Provide the [X, Y] coordinate of the cell's center where the given text is located.  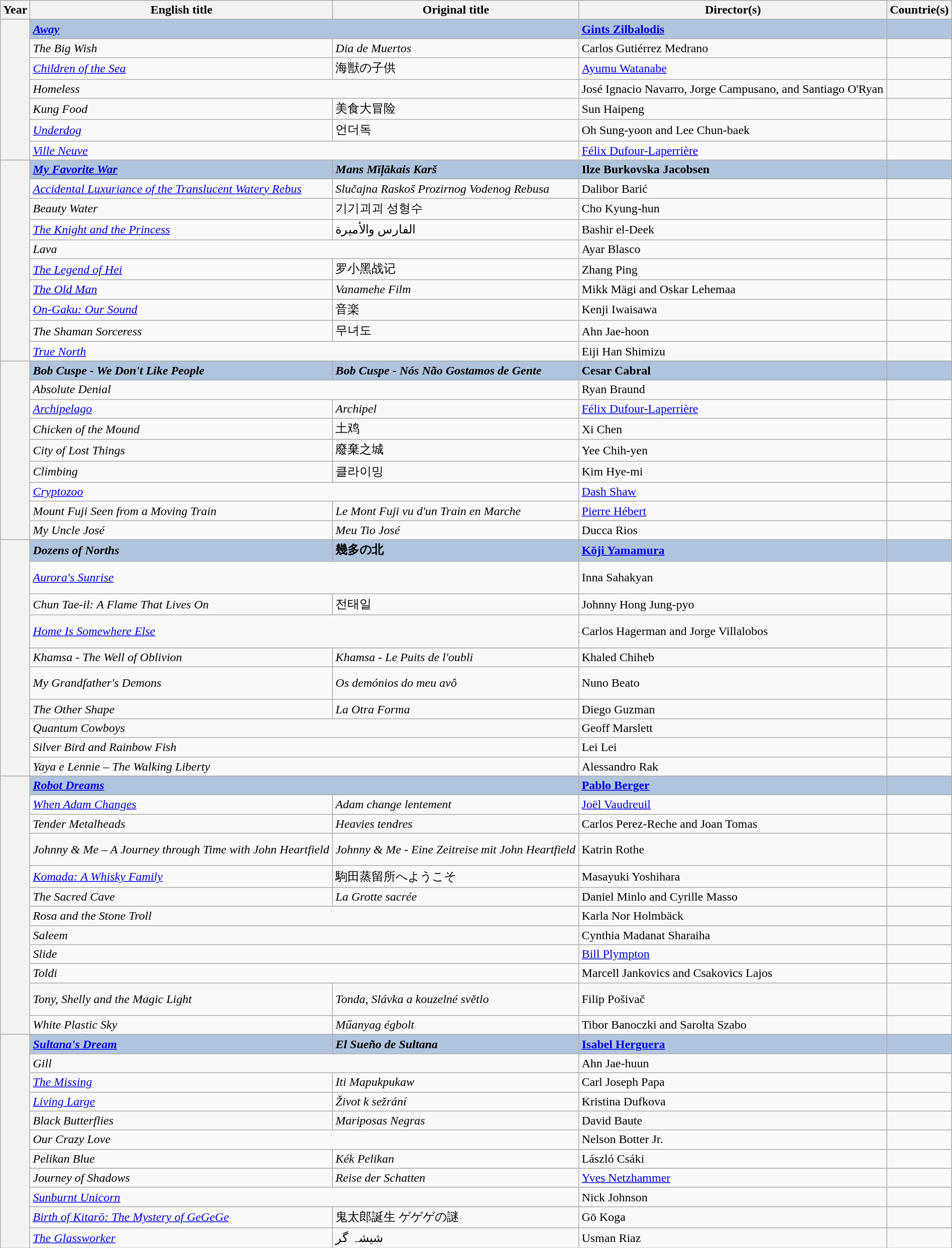
The Old Man [182, 290]
The Sacred Cave [182, 897]
László Csáki [733, 1159]
Geoff Marslett [733, 728]
Kōji Yamamura [733, 550]
Bob Cuspe - We Don't Like People [182, 370]
Lei Lei [733, 747]
Khamsa - Le Puits de l'oubli [456, 657]
Gō Koga [733, 1217]
Slučajna Raskoš Prozirnog Vodenog Rebusa [456, 189]
Dia de Muertos [456, 48]
Alessandro Rak [733, 767]
音楽 [456, 310]
الفارس والأميرة [456, 229]
José Ignacio Navarro, Jorge Campusano, and Santiago O'Ryan [733, 89]
Director(s) [733, 10]
Karla Nor Holmbäck [733, 916]
Eiji Han Shimizu [733, 351]
Chun Tae-il: A Flame That Lives On [182, 604]
Kim Hye-mi [733, 472]
Saleem [304, 935]
Lava [304, 249]
Ducca Rios [733, 530]
Kenji Iwaisawa [733, 310]
Homeless [304, 89]
무녀도 [456, 331]
Kung Food [182, 109]
Original title [456, 10]
Marcell Jankovics and Csakovics Lajos [733, 973]
Tibor Banoczki and Sarolta Szabo [733, 1025]
شیشہ گر [456, 1238]
Living Large [182, 1101]
True North [304, 351]
Archipel [456, 409]
Mans Mīļākais Karš [456, 170]
Carlos Gutiérrez Medrano [733, 48]
Adam change lentement [456, 805]
Bashir el-Deek [733, 229]
Slide [304, 954]
Nick Johnson [733, 1197]
Gints Zilbalodis [733, 29]
幾多の北 [456, 550]
罗小黑战记 [456, 269]
Countrie(s) [919, 10]
My Grandfather's Demons [182, 683]
Ryan Braund [733, 390]
Cynthia Madanat Sharaiha [733, 935]
Underdog [182, 131]
駒田蒸留所へようこそ [456, 877]
Aurora's Sunrise [304, 577]
Robot Dreams [304, 786]
Műanyag égbolt [456, 1025]
Gill [304, 1063]
海獣の子供 [456, 68]
클라이밍 [456, 472]
Accidental Luxuriance of the Translucent Watery Rebus [182, 189]
Iti Mapukpukaw [456, 1082]
Away [304, 29]
Isabel Herguera [733, 1044]
Mount Fuji Seen from a Moving Train [182, 511]
Ville Neuve [304, 151]
Tonda, Slávka a kouzelné světlo [456, 999]
The Legend of Hei [182, 269]
Sun Haipeng [733, 109]
Children of the Sea [182, 68]
Pierre Hébert [733, 511]
Ayar Blasco [733, 249]
Meu Tio José [456, 530]
Kristina Dufkova [733, 1101]
Climbing [182, 472]
Joël Vaudreuil [733, 805]
On-Gaku: Our Sound [182, 310]
Dash Shaw [733, 492]
Pelikan Blue [182, 1159]
La Otra Forma [456, 709]
Vanamehe Film [456, 290]
Nelson Botter Jr. [733, 1140]
My Uncle José [182, 530]
Toldi [304, 973]
廢棄之城 [456, 451]
The Big Wish [182, 48]
The Knight and the Princess [182, 229]
Carl Joseph Papa [733, 1082]
Journey of Shadows [182, 1178]
Reise der Schatten [456, 1178]
Bill Plympton [733, 954]
鬼太郎誕生 ゲゲゲの謎 [456, 1217]
City of Lost Things [182, 451]
Daniel Minlo and Cyrille Masso [733, 897]
Kék Pelikan [456, 1159]
Život k sežrání [456, 1101]
Nuno Beato [733, 683]
The Shaman Sorceress [182, 331]
Tender Metalheads [182, 824]
Filip Pošivač [733, 999]
The Other Shape [182, 709]
Sunburnt Unicorn [304, 1197]
Cryptozoo [304, 492]
전태일 [456, 604]
Tony, Shelly and the Magic Light [182, 999]
Katrin Rothe [733, 849]
Bob Cuspe - Nós Não Gostamos de Gente [456, 370]
Dalibor Barić [733, 189]
Sultana's Dream [182, 1044]
Inna Sahakyan [733, 577]
Absolute Denial [304, 390]
Os demónios do meu avô [456, 683]
Ayumu Watanabe [733, 68]
Rosa and the Stone Troll [304, 916]
Cho Kyung-hun [733, 209]
Heavies tendres [456, 824]
Xi Chen [733, 429]
기기괴괴 성형수 [456, 209]
Khaled Chiheb [733, 657]
My Favorite War [182, 170]
Pablo Berger [733, 786]
English title [182, 10]
Mariposas Negras [456, 1120]
Chicken of the Mound [182, 429]
Mikk Mägi and Oskar Lehemaa [733, 290]
Archipelago [182, 409]
Year [15, 10]
The Glassworker [182, 1238]
Khamsa - The Well of Oblivion [182, 657]
When Adam Changes [182, 805]
Usman Riaz [733, 1238]
Carlos Hagerman and Jorge Villalobos [733, 632]
Ahn Jae-hoon [733, 331]
Johnny Hong Jung-pyo [733, 604]
El Sueño de Sultana [456, 1044]
美食大冒险 [456, 109]
Dozens of Norths [182, 550]
Carlos Perez-Reche and Joan Tomas [733, 824]
Beauty Water [182, 209]
Silver Bird and Rainbow Fish [304, 747]
Johnny & Me - Eine Zeitreise mit John Heartfield [456, 849]
Yee Chih-yen [733, 451]
Yves Netzhammer [733, 1178]
Johnny & Me – A Journey through Time with John Heartfield [182, 849]
Masayuki Yoshihara [733, 877]
Quantum Cowboys [304, 728]
언더독 [456, 131]
土鸡 [456, 429]
Ilze Burkovska Jacobsen [733, 170]
La Grotte sacrée [456, 897]
Ahn Jae-huun [733, 1063]
Diego Guzman [733, 709]
Our Crazy Love [304, 1140]
Zhang Ping [733, 269]
David Baute [733, 1120]
White Plastic Sky [182, 1025]
Birth of Kitarō: The Mystery of GeGeGe [182, 1217]
Komada: A Whisky Family [182, 877]
Home Is Somewhere Else [304, 632]
Le Mont Fuji vu d'un Train en Marche [456, 511]
Yaya e Lennie – The Walking Liberty [304, 767]
The Missing [182, 1082]
Black Butterflies [182, 1120]
Oh Sung-yoon and Lee Chun-baek [733, 131]
Cesar Cabral [733, 370]
